From the cell containing the given text, extract its center point as [x, y] coordinate. 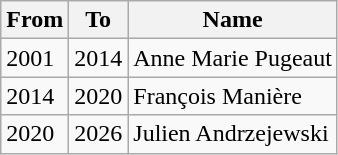
Name [233, 20]
Anne Marie Pugeaut [233, 58]
2026 [98, 134]
To [98, 20]
2001 [35, 58]
Julien Andrzejewski [233, 134]
François Manière [233, 96]
From [35, 20]
